Pinpoint the cell where the given text exists, returning its (x, y) midpoint coordinate. 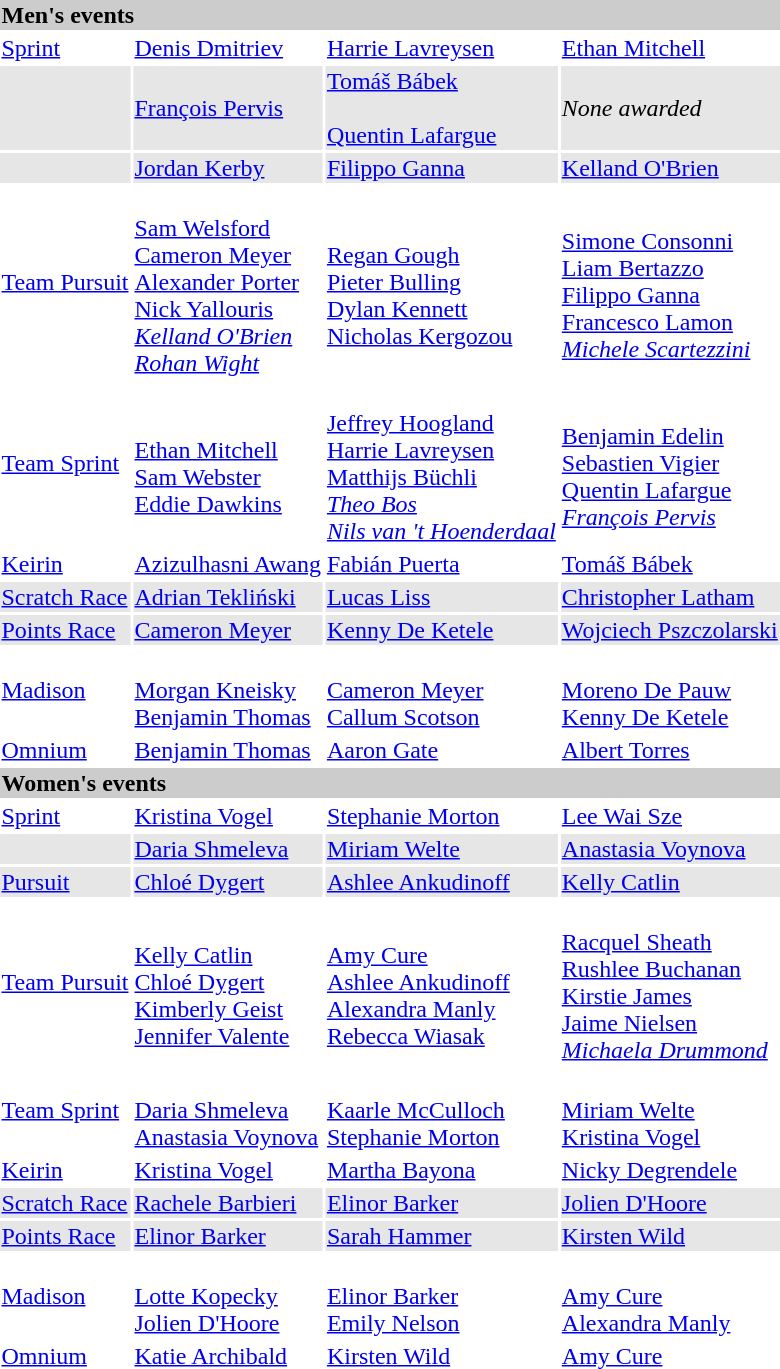
Denis Dmitriev (228, 48)
Lotte KopeckyJolien D'Hoore (228, 1296)
None awarded (670, 108)
Women's events (390, 783)
Men's events (390, 15)
Ethan MitchellSam WebsterEddie Dawkins (228, 464)
Amy CureAlexandra Manly (670, 1296)
Sam WelsfordCameron MeyerAlexander PorterNick YallourisKelland O'BrienRohan Wight (228, 282)
Daria ShmelevaAnastasia Voynova (228, 1110)
Anastasia Voynova (670, 849)
Jordan Kerby (228, 168)
Morgan KneiskyBenjamin Thomas (228, 690)
Adrian Tekliński (228, 597)
Fabián Puerta (441, 564)
Christopher Latham (670, 597)
Kaarle McCullochStephanie Morton (441, 1110)
Tomáš BábekQuentin Lafargue (441, 108)
Benjamin Thomas (228, 750)
Tomáš Bábek (670, 564)
Chloé Dygert (228, 882)
Elinor BarkerEmily Nelson (441, 1296)
Sarah Hammer (441, 1236)
Martha Bayona (441, 1170)
Cameron Meyer (228, 630)
Albert Torres (670, 750)
Kirsten Wild (670, 1236)
Harrie Lavreysen (441, 48)
Stephanie Morton (441, 816)
Ethan Mitchell (670, 48)
Omnium (65, 750)
Miriam WelteKristina Vogel (670, 1110)
Daria Shmeleva (228, 849)
Filippo Ganna (441, 168)
Azizulhasni Awang (228, 564)
Racquel SheathRushlee BuchananKirstie JamesJaime NielsenMichaela Drummond (670, 982)
Simone ConsonniLiam BertazzoFilippo GannaFrancesco LamonMichele Scartezzini (670, 282)
Aaron Gate (441, 750)
Kelland O'Brien (670, 168)
Nicky Degrendele (670, 1170)
Rachele Barbieri (228, 1203)
Moreno De PauwKenny De Ketele (670, 690)
Kelly Catlin (670, 882)
Regan GoughPieter BullingDylan KennettNicholas Kergozou (441, 282)
Amy CureAshlee AnkudinoffAlexandra ManlyRebecca Wiasak (441, 982)
Cameron MeyerCallum Scotson (441, 690)
Miriam Welte (441, 849)
Ashlee Ankudinoff (441, 882)
Lucas Liss (441, 597)
Jolien D'Hoore (670, 1203)
Jeffrey HooglandHarrie LavreysenMatthijs BüchliTheo BosNils van 't Hoenderdaal (441, 464)
François Pervis (228, 108)
Kelly CatlinChloé DygertKimberly GeistJennifer Valente (228, 982)
Kenny De Ketele (441, 630)
Lee Wai Sze (670, 816)
Pursuit (65, 882)
Benjamin EdelinSebastien VigierQuentin LafargueFrançois Pervis (670, 464)
Wojciech Pszczolarski (670, 630)
